Detect which cell encompasses the target text, then output its [X, Y] center coordinate. 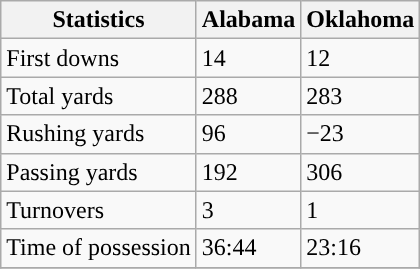
Total yards [99, 96]
Time of possession [99, 248]
Rushing yards [99, 134]
23:16 [360, 248]
12 [360, 58]
Alabama [248, 20]
Turnovers [99, 210]
1 [360, 210]
First downs [99, 58]
Statistics [99, 20]
288 [248, 96]
14 [248, 58]
96 [248, 134]
306 [360, 172]
3 [248, 210]
−23 [360, 134]
283 [360, 96]
192 [248, 172]
Passing yards [99, 172]
Oklahoma [360, 20]
36:44 [248, 248]
